Scan for the cell matching the given text and deliver its (x, y) coordinate at center. 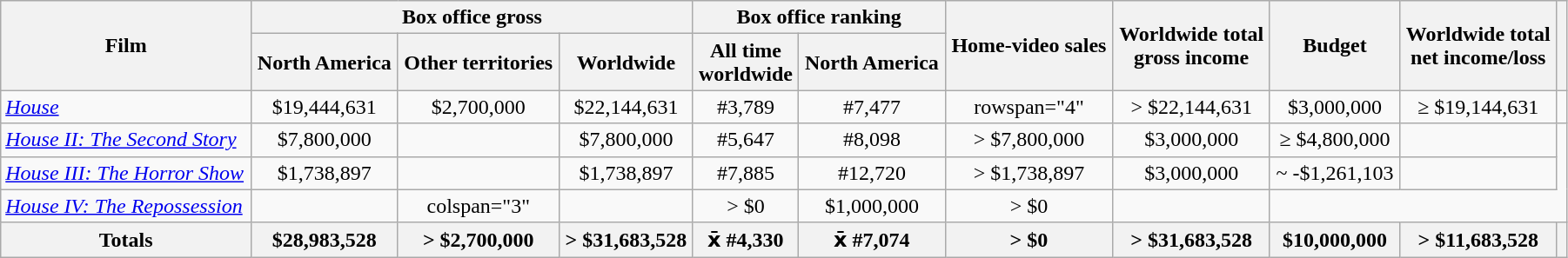
rowspan="4" (1029, 107)
> $2,700,000 (479, 240)
Worldwide totalgross income (1192, 45)
#7,477 (872, 107)
Box office gross (472, 17)
#3,789 (745, 107)
$22,144,631 (627, 107)
Worldwide (627, 63)
#12,720 (872, 173)
Box office ranking (819, 17)
$2,700,000 (479, 107)
#5,647 (745, 140)
House III: The Horror Show (126, 173)
All timeworldwide (745, 63)
Totals (126, 240)
x̄ #4,330 (745, 240)
#7,885 (745, 173)
> $11,683,528 (1478, 240)
> $1,738,897 (1029, 173)
House II: The Second Story (126, 140)
$10,000,000 (1335, 240)
House (126, 107)
House IV: The Repossession (126, 206)
> $22,144,631 (1192, 107)
Other territories (479, 63)
Budget (1335, 45)
≥ $4,800,000 (1335, 140)
~ -$1,261,103 (1335, 173)
$19,444,631 (325, 107)
Home-video sales (1029, 45)
> $7,800,000 (1029, 140)
$1,000,000 (872, 206)
#8,098 (872, 140)
$28,983,528 (325, 240)
≥ $19,144,631 (1478, 107)
colspan="3" (479, 206)
Worldwide totalnet income/loss (1478, 45)
Film (126, 45)
x̄ #7,074 (872, 240)
